Identify which cell holds the provided text, then report its [x, y] central coordinate. 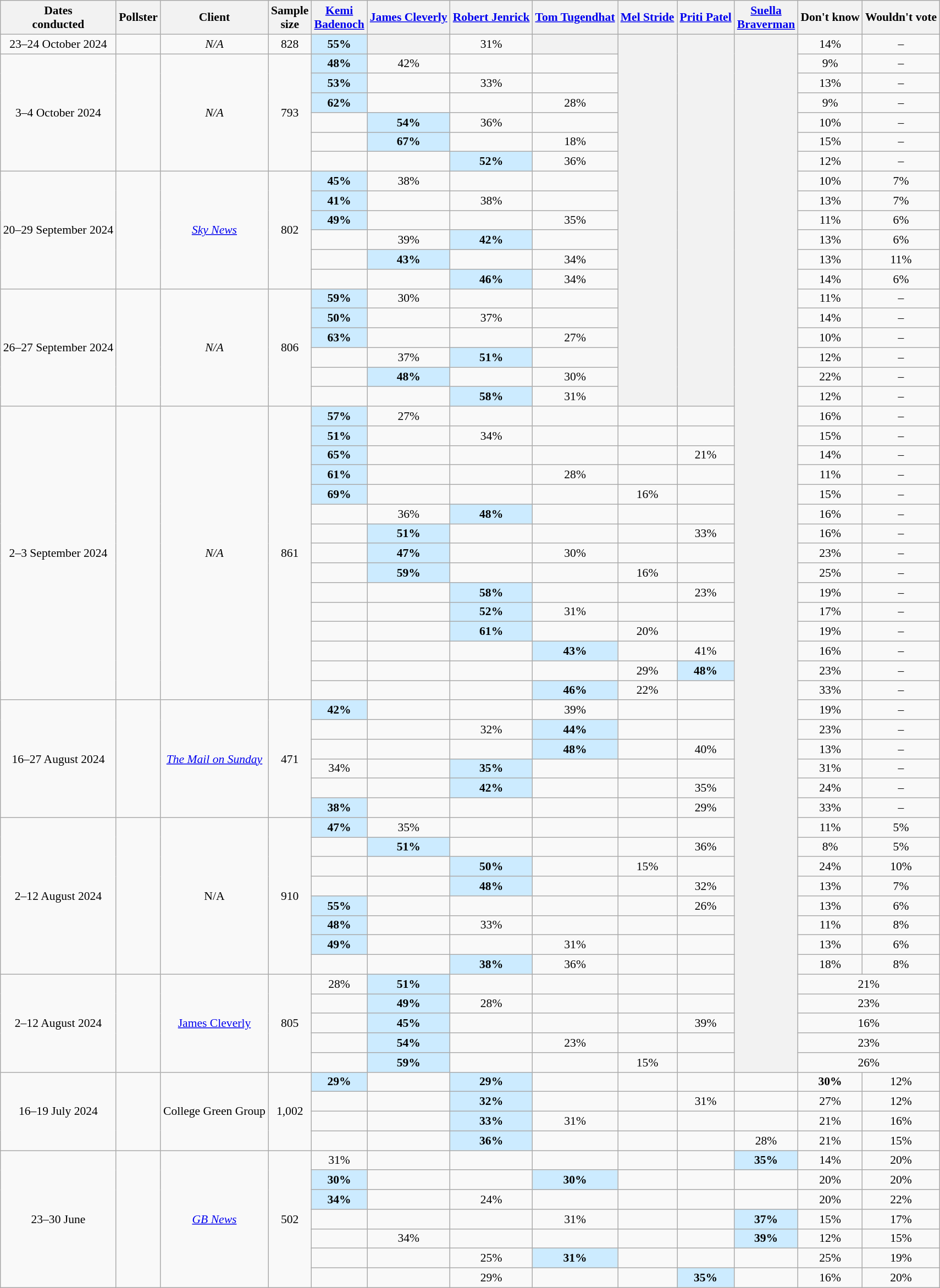
Datesconducted [58, 18]
802 [290, 230]
53% [339, 84]
1,002 [290, 1111]
502 [290, 1219]
67% [409, 142]
Mel Stride [648, 18]
806 [290, 347]
SuellaBraverman [766, 18]
910 [290, 896]
Wouldn't vote [901, 18]
69% [339, 495]
Priti Patel [706, 18]
44% [575, 729]
Sky News [214, 230]
Don't know [830, 18]
16–19 July 2024 [58, 1111]
16–27 August 2024 [58, 759]
Client [214, 18]
Tom Tugendhat [575, 18]
62% [339, 103]
2–3 September 2024 [58, 553]
3–4 October 2024 [58, 113]
KemiBadenoch [339, 18]
23–24 October 2024 [58, 44]
The Mail on Sunday [214, 759]
861 [290, 553]
805 [290, 1023]
Robert Jenrick [491, 18]
College Green Group [214, 1111]
26–27 September 2024 [58, 347]
471 [290, 759]
GB News [214, 1219]
Pollster [139, 18]
793 [290, 113]
57% [339, 416]
63% [339, 338]
23–30 June [58, 1219]
828 [290, 44]
65% [339, 455]
Samplesize [290, 18]
20–29 September 2024 [58, 230]
40% [706, 749]
